Return [X, Y] of the center of cell containing provided text 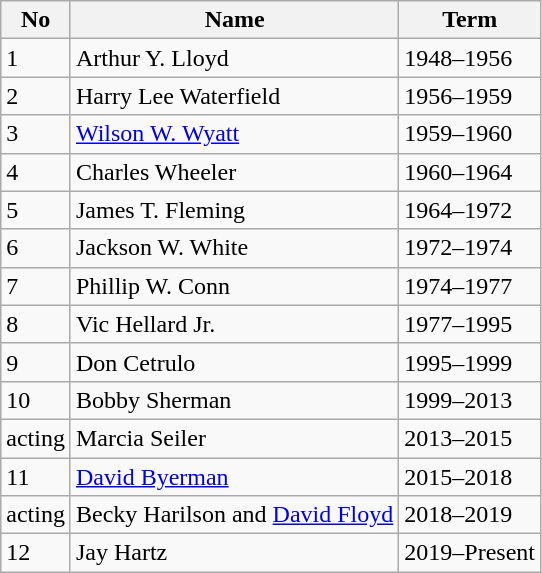
4 [36, 172]
2 [36, 96]
Jackson W. White [234, 248]
Becky Harilson and David Floyd [234, 515]
Name [234, 20]
David Byerman [234, 477]
1999–2013 [470, 400]
Vic Hellard Jr. [234, 324]
5 [36, 210]
1964–1972 [470, 210]
Phillip W. Conn [234, 286]
Marcia Seiler [234, 438]
1956–1959 [470, 96]
8 [36, 324]
1960–1964 [470, 172]
2015–2018 [470, 477]
Arthur Y. Lloyd [234, 58]
1 [36, 58]
1972–1974 [470, 248]
Harry Lee Waterfield [234, 96]
1959–1960 [470, 134]
1977–1995 [470, 324]
Wilson W. Wyatt [234, 134]
3 [36, 134]
1995–1999 [470, 362]
2018–2019 [470, 515]
Charles Wheeler [234, 172]
9 [36, 362]
7 [36, 286]
1948–1956 [470, 58]
Bobby Sherman [234, 400]
Term [470, 20]
6 [36, 248]
12 [36, 553]
2019–Present [470, 553]
1974–1977 [470, 286]
10 [36, 400]
No [36, 20]
11 [36, 477]
Don Cetrulo [234, 362]
James T. Fleming [234, 210]
Jay Hartz [234, 553]
2013–2015 [470, 438]
